Determine the (x, y) coordinate at the center of the cell enclosing the given text.  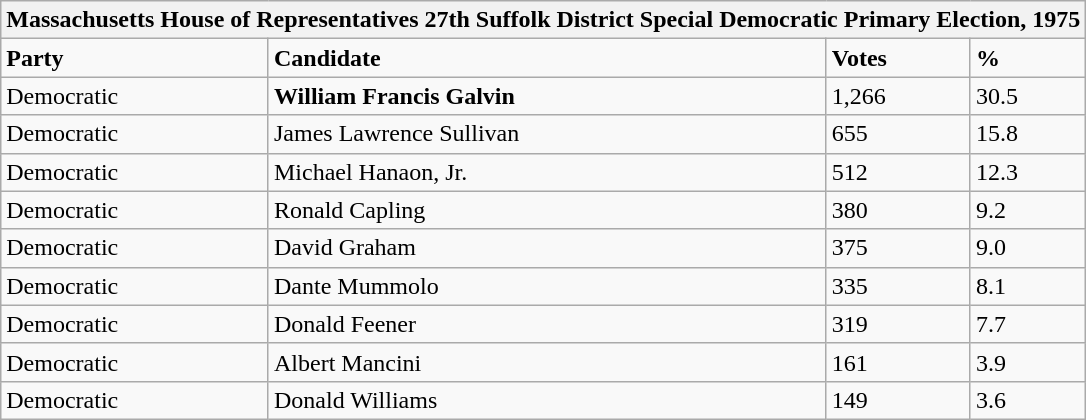
Donald Williams (547, 400)
Albert Mancini (547, 362)
3.9 (1028, 362)
Party (135, 58)
9.0 (1028, 248)
9.2 (1028, 210)
1,266 (898, 96)
8.1 (1028, 286)
Votes (898, 58)
149 (898, 400)
319 (898, 324)
3.6 (1028, 400)
Ronald Capling (547, 210)
William Francis Galvin (547, 96)
12.3 (1028, 172)
Candidate (547, 58)
Michael Hanaon, Jr. (547, 172)
30.5 (1028, 96)
David Graham (547, 248)
Dante Mummolo (547, 286)
375 (898, 248)
15.8 (1028, 134)
335 (898, 286)
7.7 (1028, 324)
512 (898, 172)
161 (898, 362)
James Lawrence Sullivan (547, 134)
655 (898, 134)
Massachusetts House of Representatives 27th Suffolk District Special Democratic Primary Election, 1975 (544, 20)
% (1028, 58)
380 (898, 210)
Donald Feener (547, 324)
